Determine the [x, y] coordinate at the center of the cell enclosing the given text.  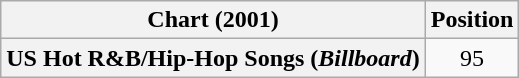
Chart (2001) [213, 20]
US Hot R&B/Hip-Hop Songs (Billboard) [213, 58]
95 [472, 58]
Position [472, 20]
